Return [X, Y] of the center of cell containing provided text 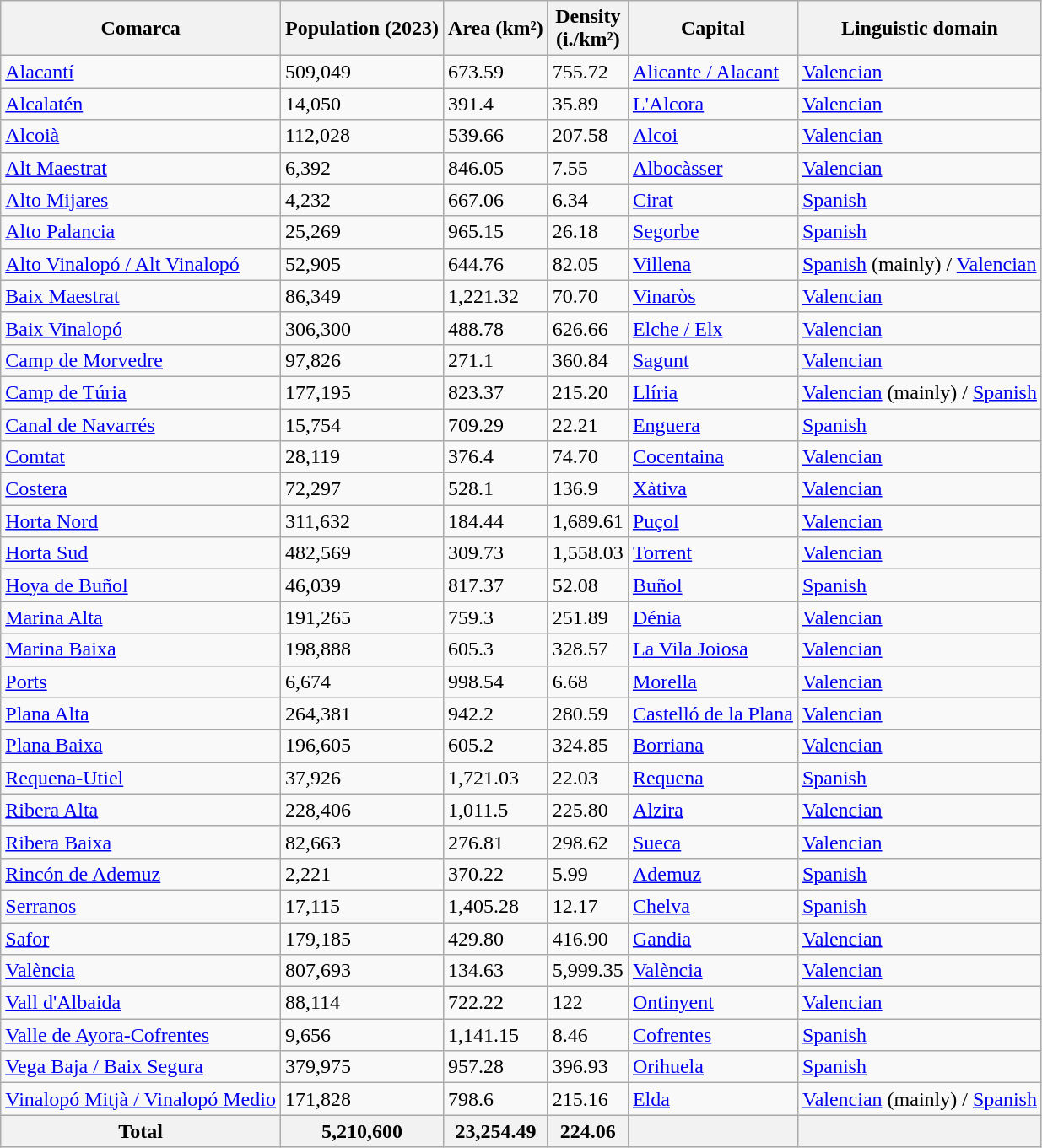
644.76 [496, 264]
798.6 [496, 1099]
264,381 [361, 714]
709.29 [496, 424]
35.89 [587, 104]
122 [587, 1003]
271.1 [496, 360]
228,406 [361, 810]
112,028 [361, 136]
Vinaròs [712, 296]
Hoya de Buñol [141, 585]
280.59 [587, 714]
396.93 [587, 1067]
1,221.32 [496, 296]
Alto Palancia [141, 232]
1,011.5 [496, 810]
759.3 [496, 617]
376.4 [496, 457]
Chelva [712, 906]
Castelló de la Plana [712, 714]
311,632 [361, 521]
1,689.61 [587, 521]
Alzira [712, 810]
Puçol [712, 521]
298.62 [587, 842]
Marina Alta [141, 617]
Comarca [141, 29]
Cocentaina [712, 457]
191,265 [361, 617]
722.22 [496, 1003]
1,405.28 [496, 906]
Horta Sud [141, 553]
Xàtiva [712, 489]
134.63 [496, 971]
626.66 [587, 328]
667.06 [496, 200]
15,754 [361, 424]
957.28 [496, 1067]
324.85 [587, 746]
Population (2023) [361, 29]
7.55 [587, 168]
25,269 [361, 232]
605.3 [496, 649]
Rincón de Ademuz [141, 874]
Torrent [712, 553]
86,349 [361, 296]
807,693 [361, 971]
82.05 [587, 264]
Alcalatén [141, 104]
6.68 [587, 682]
1,721.03 [496, 778]
Dénia [712, 617]
Baix Vinalopó [141, 328]
198,888 [361, 649]
Alcoià [141, 136]
88,114 [361, 1003]
Segorbe [712, 232]
673.59 [496, 72]
Gandia [712, 939]
70.70 [587, 296]
Linguistic domain [920, 29]
6,392 [361, 168]
Sagunt [712, 360]
52.08 [587, 585]
Elche / Elx [712, 328]
Costera [141, 489]
Cofrentes [712, 1035]
Cirat [712, 200]
539.66 [496, 136]
179,185 [361, 939]
Sueca [712, 842]
Capital [712, 29]
Safor [141, 939]
Baix Maestrat [141, 296]
22.21 [587, 424]
207.58 [587, 136]
1,558.03 [587, 553]
74.70 [587, 457]
184.44 [496, 521]
942.2 [496, 714]
965.15 [496, 232]
Albocàsser [712, 168]
328.57 [587, 649]
379,975 [361, 1067]
Plana Alta [141, 714]
Alto Mijares [141, 200]
4,232 [361, 200]
360.84 [587, 360]
171,828 [361, 1099]
391.4 [496, 104]
215.20 [587, 392]
196,605 [361, 746]
Marina Baixa [141, 649]
Elda [712, 1099]
Comtat [141, 457]
8.46 [587, 1035]
5.99 [587, 874]
Buñol [712, 585]
Area (km²) [496, 29]
28,119 [361, 457]
82,663 [361, 842]
509,049 [361, 72]
817.37 [496, 585]
309.73 [496, 553]
225.80 [587, 810]
Alcoi [712, 136]
488.78 [496, 328]
Llíria [712, 392]
429.80 [496, 939]
416.90 [587, 939]
482,569 [361, 553]
Vinalopó Mitjà / Vinalopó Medio [141, 1099]
Ademuz [712, 874]
Orihuela [712, 1067]
251.89 [587, 617]
2,221 [361, 874]
Vall d'Albaida [141, 1003]
52,905 [361, 264]
370.22 [496, 874]
Alt Maestrat [141, 168]
37,926 [361, 778]
La Vila Joiosa [712, 649]
1,141.15 [496, 1035]
306,300 [361, 328]
605.2 [496, 746]
Enguera [712, 424]
Ribera Alta [141, 810]
22.03 [587, 778]
177,195 [361, 392]
136.9 [587, 489]
755.72 [587, 72]
823.37 [496, 392]
72,297 [361, 489]
Villena [712, 264]
Alicante / Alacant [712, 72]
Density(i./km²) [587, 29]
Morella [712, 682]
998.54 [496, 682]
Camp de Morvedre [141, 360]
5,999.35 [587, 971]
Borriana [712, 746]
Requena-Utiel [141, 778]
9,656 [361, 1035]
Canal de Navarrés [141, 424]
5,210,600 [361, 1131]
Plana Baixa [141, 746]
97,826 [361, 360]
17,115 [361, 906]
46,039 [361, 585]
Vega Baja / Baix Segura [141, 1067]
Ports [141, 682]
215.16 [587, 1099]
6,674 [361, 682]
Horta Nord [141, 521]
Valle de Ayora-Cofrentes [141, 1035]
26.18 [587, 232]
L'Alcora [712, 104]
Alto Vinalopó / Alt Vinalopó [141, 264]
Spanish (mainly) / Valencian [920, 264]
Camp de Túria [141, 392]
Requena [712, 778]
846.05 [496, 168]
14,050 [361, 104]
Ontinyent [712, 1003]
12.17 [587, 906]
528.1 [496, 489]
Ribera Baixa [141, 842]
224.06 [587, 1131]
23,254.49 [496, 1131]
Alacantí [141, 72]
276.81 [496, 842]
Total [141, 1131]
Serranos [141, 906]
6.34 [587, 200]
